Determine the [X, Y] coordinate at the center of the cell enclosing the given text.  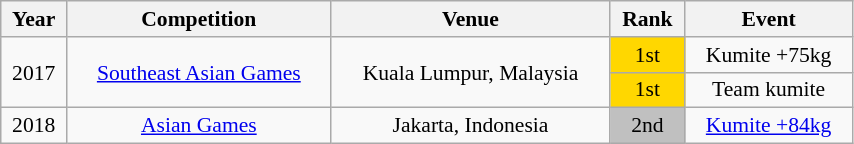
Team kumite [769, 90]
Southeast Asian Games [199, 72]
2nd [648, 126]
Event [769, 19]
Kumite +84kg [769, 126]
Asian Games [199, 126]
2017 [34, 72]
Competition [199, 19]
Year [34, 19]
Venue [470, 19]
2018 [34, 126]
Kuala Lumpur, Malaysia [470, 72]
Jakarta, Indonesia [470, 126]
Rank [648, 19]
Kumite +75kg [769, 55]
